From the cell containing the given text, extract its center point as [x, y] coordinate. 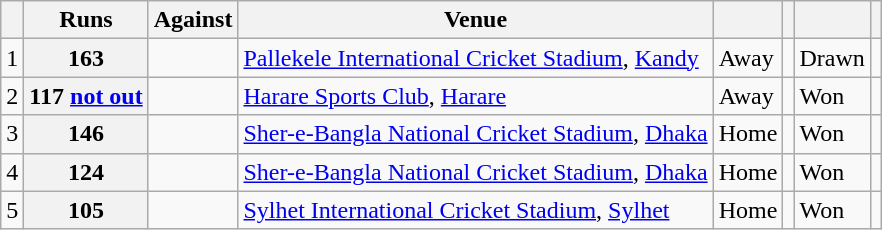
117 not out [86, 96]
Sylhet International Cricket Stadium, Sylhet [476, 210]
3 [12, 134]
1 [12, 58]
163 [86, 58]
Runs [86, 20]
5 [12, 210]
Against [193, 20]
Venue [476, 20]
Pallekele International Cricket Stadium, Kandy [476, 58]
105 [86, 210]
146 [86, 134]
4 [12, 172]
Drawn [832, 58]
124 [86, 172]
Harare Sports Club, Harare [476, 96]
2 [12, 96]
